Capture the cell that displays the provided text and extract its (X, Y) central coordinate. 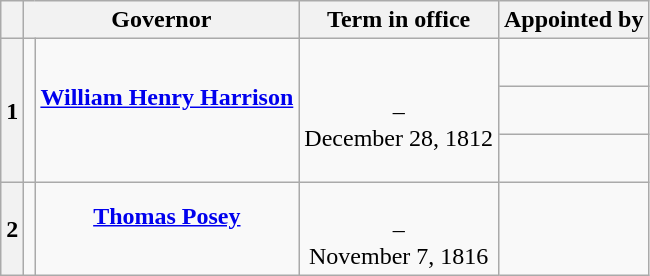
William Henry Harrison (167, 111)
Appointed by (573, 20)
–December 28, 1812 (399, 111)
–November 7, 1816 (399, 229)
Term in office (399, 20)
2 (12, 229)
Governor (162, 20)
1 (12, 111)
Thomas Posey (167, 229)
